Extract the (x, y) coordinate from the center of the cell holding the provided text.  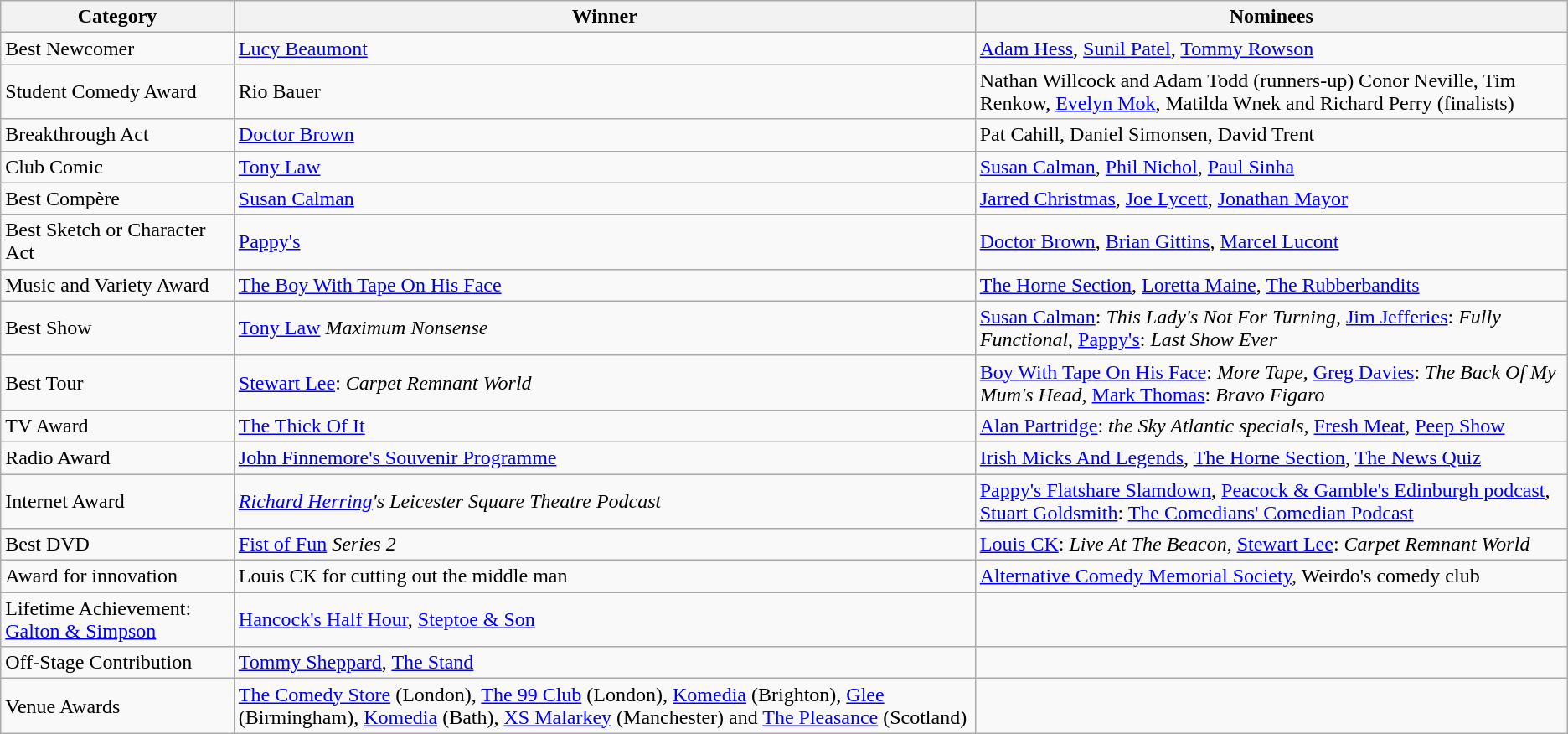
Category (117, 17)
Breakthrough Act (117, 135)
Louis CK for cutting out the middle man (605, 576)
The Thick Of It (605, 426)
Club Comic (117, 167)
Best Show (117, 328)
Richard Herring's Leicester Square Theatre Podcast (605, 501)
Winner (605, 17)
Pappy's (605, 241)
Venue Awards (117, 706)
Nathan Willcock and Adam Todd (runners-up) Conor Neville, Tim Renkow, Evelyn Mok, Matilda Wnek and Richard Perry (finalists) (1271, 92)
Tommy Sheppard, The Stand (605, 663)
Best DVD (117, 545)
Susan Calman (605, 199)
Doctor Brown, Brian Gittins, Marcel Lucont (1271, 241)
Pappy's Flatshare Slamdown, Peacock & Gamble's Edinburgh podcast, Stuart Goldsmith: The Comedians' Comedian Podcast (1271, 501)
Rio Bauer (605, 92)
Tony Law Maximum Nonsense (605, 328)
Lifetime Achievement: Galton & Simpson (117, 620)
Award for innovation (117, 576)
The Horne Section, Loretta Maine, The Rubberbandits (1271, 285)
Internet Award (117, 501)
Susan Calman: This Lady's Not For Turning, Jim Jefferies: Fully Functional, Pappy's: Last Show Ever (1271, 328)
Doctor Brown (605, 135)
Lucy Beaumont (605, 49)
Stewart Lee: Carpet Remnant World (605, 382)
Pat Cahill, Daniel Simonsen, David Trent (1271, 135)
Fist of Fun Series 2 (605, 545)
Off-Stage Contribution (117, 663)
Radio Award (117, 457)
Hancock's Half Hour, Steptoe & Son (605, 620)
Alan Partridge: the Sky Atlantic specials, Fresh Meat, Peep Show (1271, 426)
The Boy With Tape On His Face (605, 285)
Best Tour (117, 382)
Music and Variety Award (117, 285)
John Finnemore's Souvenir Programme (605, 457)
Tony Law (605, 167)
Boy With Tape On His Face: More Tape, Greg Davies: The Back Of My Mum's Head, Mark Thomas: Bravo Figaro (1271, 382)
Adam Hess, Sunil Patel, Tommy Rowson (1271, 49)
Jarred Christmas, Joe Lycett, Jonathan Mayor (1271, 199)
TV Award (117, 426)
Nominees (1271, 17)
Student Comedy Award (117, 92)
Susan Calman, Phil Nichol, Paul Sinha (1271, 167)
Best Compère (117, 199)
Louis CK: Live At The Beacon, Stewart Lee: Carpet Remnant World (1271, 545)
Best Sketch or Character Act (117, 241)
Irish Micks And Legends, The Horne Section, The News Quiz (1271, 457)
Best Newcomer (117, 49)
Alternative Comedy Memorial Society, Weirdo's comedy club (1271, 576)
